Pinpoint the cell where the given text exists, returning its [x, y] midpoint coordinate. 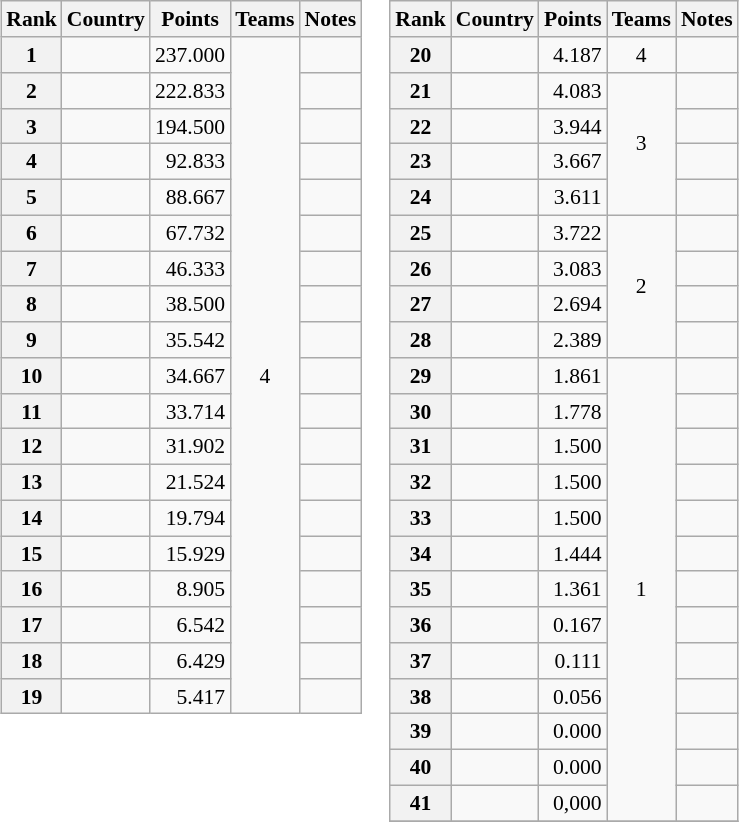
6.542 [190, 625]
9 [32, 340]
16 [32, 589]
28 [420, 340]
0,000 [573, 803]
2.389 [573, 340]
5 [32, 197]
19 [32, 696]
14 [32, 518]
3.611 [573, 197]
34.667 [190, 376]
13 [32, 482]
46.333 [190, 269]
21.524 [190, 482]
27 [420, 304]
34 [420, 554]
0.056 [573, 696]
237.000 [190, 55]
31.902 [190, 447]
1.444 [573, 554]
40 [420, 767]
6.429 [190, 661]
15 [32, 554]
20 [420, 55]
33.714 [190, 411]
0.167 [573, 625]
1.861 [573, 376]
19.794 [190, 518]
22 [420, 126]
36 [420, 625]
5.417 [190, 696]
29 [420, 376]
41 [420, 803]
26 [420, 269]
8.905 [190, 589]
24 [420, 197]
92.833 [190, 162]
12 [32, 447]
31 [420, 447]
222.833 [190, 91]
3.667 [573, 162]
35.542 [190, 340]
37 [420, 661]
25 [420, 233]
4.083 [573, 91]
11 [32, 411]
32 [420, 482]
30 [420, 411]
8 [32, 304]
2.694 [573, 304]
67.732 [190, 233]
38 [420, 696]
3.722 [573, 233]
38.500 [190, 304]
39 [420, 732]
3.944 [573, 126]
88.667 [190, 197]
21 [420, 91]
4.187 [573, 55]
15.929 [190, 554]
1.778 [573, 411]
23 [420, 162]
10 [32, 376]
6 [32, 233]
17 [32, 625]
18 [32, 661]
35 [420, 589]
3.083 [573, 269]
0.111 [573, 661]
7 [32, 269]
1.361 [573, 589]
194.500 [190, 126]
33 [420, 518]
